Scan for the cell matching the given text and deliver its (x, y) coordinate at center. 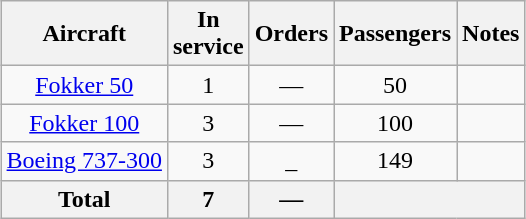
100 (396, 123)
Boeing 737-300 (84, 161)
Notes (491, 34)
Passengers (396, 34)
7 (208, 199)
Orders (291, 34)
Aircraft (84, 34)
50 (396, 85)
1 (208, 85)
149 (396, 161)
Fokker 50 (84, 85)
Total (84, 199)
Inservice (208, 34)
_ (291, 161)
Fokker 100 (84, 123)
